Provide the [x, y] coordinate of the cell's center where the given text is located.  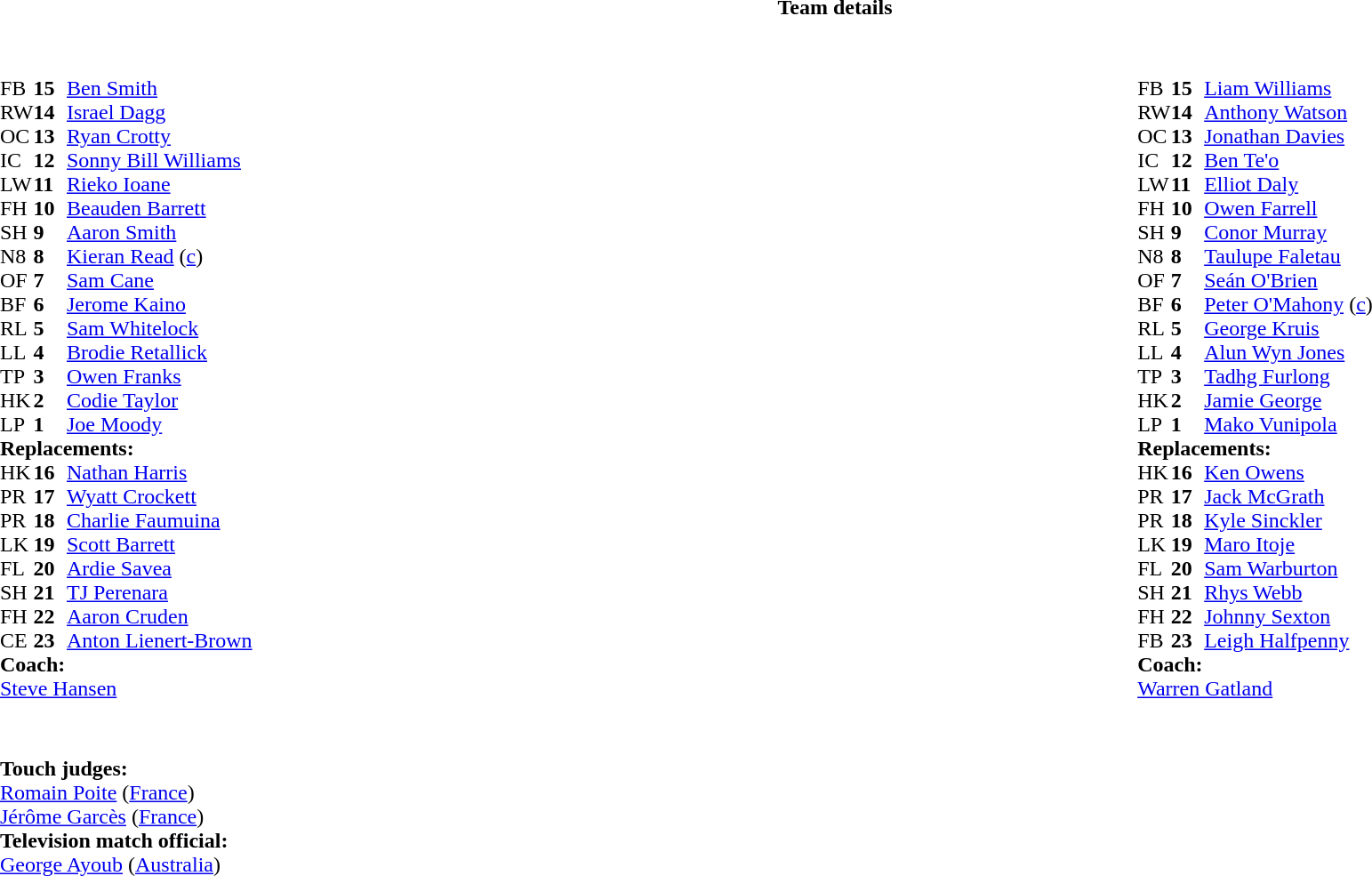
Aaron Cruden [160, 617]
Replacements: [126, 448]
Anton Lienert-Brown [160, 640]
Jerome Kaino [160, 304]
Charlie Faumuina [160, 521]
Ben Smith [160, 89]
TJ Perenara [160, 592]
Israel Dagg [160, 112]
Owen Franks [160, 377]
Brodie Retallick [160, 352]
Sam Cane [160, 281]
Ryan Crotty [160, 137]
Rieko Ioane [160, 185]
Scott Barrett [160, 544]
Ardie Savea [160, 569]
Coach: [126, 665]
Sam Whitelock [160, 329]
Aaron Smith [160, 233]
Steve Hansen [126, 688]
Joe Moody [160, 425]
Beauden Barrett [160, 208]
Wyatt Crockett [160, 496]
Sonny Bill Williams [160, 160]
Nathan Harris [160, 473]
Kieran Read (c) [160, 256]
CE [17, 640]
Codie Taylor [160, 400]
